Determine the (X, Y) coordinate at the center of the cell enclosing the given text.  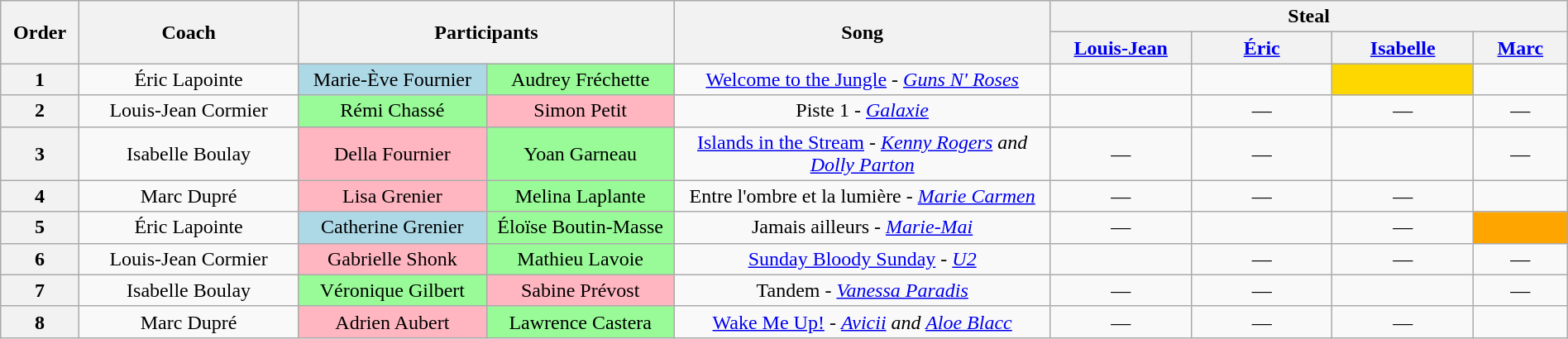
Order (40, 32)
Entre l'ombre et la lumière - Marie Carmen (862, 196)
2 (40, 111)
Isabelle (1403, 48)
7 (40, 290)
Participants (486, 32)
Éloïse Boutin-Masse (581, 227)
Steal (1308, 17)
Piste 1 - Galaxie (862, 111)
Marc (1520, 48)
Simon Petit (581, 111)
Jamais ailleurs - Marie-Mai (862, 227)
Lisa Grenier (392, 196)
Catherine Grenier (392, 227)
Coach (189, 32)
8 (40, 322)
Lawrence Castera (581, 322)
Mathieu Lavoie (581, 259)
Véronique Gilbert (392, 290)
Song (862, 32)
Rémi Chassé (392, 111)
Sunday Bloody Sunday - U2 (862, 259)
Audrey Fréchette (581, 79)
Yoan Garneau (581, 154)
Louis-Jean (1121, 48)
Éric (1261, 48)
Adrien Aubert (392, 322)
Della Fournier (392, 154)
Gabrielle Shonk (392, 259)
5 (40, 227)
Welcome to the Jungle - Guns N' Roses (862, 79)
Tandem - Vanessa Paradis (862, 290)
3 (40, 154)
4 (40, 196)
Wake Me Up! - Avicii and Aloe Blacc (862, 322)
Marie-Ève Fournier (392, 79)
Islands in the Stream - Kenny Rogers and Dolly Parton (862, 154)
Sabine Prévost (581, 290)
Melina Laplante (581, 196)
6 (40, 259)
1 (40, 79)
